Pinpoint the cell where the given text exists, returning its (X, Y) midpoint coordinate. 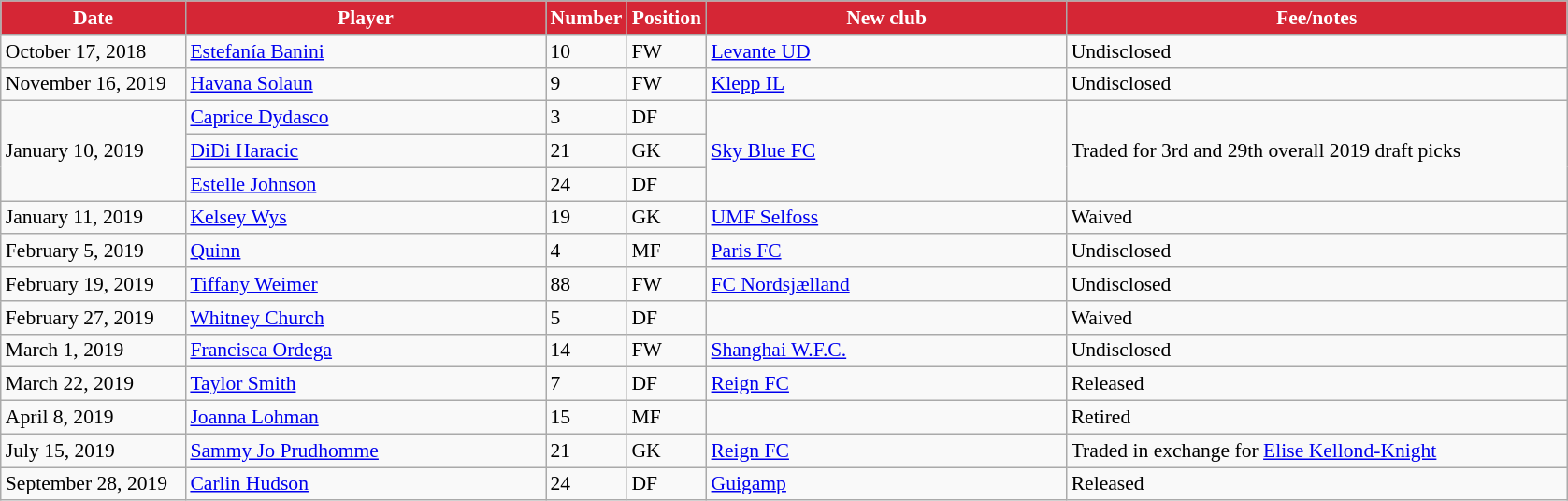
New club (886, 18)
14 (587, 351)
Player (365, 18)
Taylor Smith (365, 384)
Joanna Lohman (365, 418)
15 (587, 418)
Paris FC (886, 251)
Number (587, 18)
February 27, 2019 (94, 318)
10 (587, 51)
November 16, 2019 (94, 84)
March 1, 2019 (94, 351)
Guigamp (886, 484)
Francisca Ordega (365, 351)
Caprice Dydasco (365, 118)
Kelsey Wys (365, 218)
Whitney Church (365, 318)
Estefanía Banini (365, 51)
Fee/notes (1316, 18)
Quinn (365, 251)
January 10, 2019 (94, 151)
September 28, 2019 (94, 484)
Traded for 3rd and 29th overall 2019 draft picks (1316, 151)
DiDi Haracic (365, 151)
February 5, 2019 (94, 251)
October 17, 2018 (94, 51)
Retired (1316, 418)
UMF Selfoss (886, 218)
Traded in exchange for Elise Kellond-Knight (1316, 451)
Klepp IL (886, 84)
88 (587, 284)
July 15, 2019 (94, 451)
3 (587, 118)
Shanghai W.F.C. (886, 351)
7 (587, 384)
Levante UD (886, 51)
19 (587, 218)
9 (587, 84)
Carlin Hudson (365, 484)
Sky Blue FC (886, 151)
FC Nordsjælland (886, 284)
April 8, 2019 (94, 418)
4 (587, 251)
Havana Solaun (365, 84)
Tiffany Weimer (365, 284)
February 19, 2019 (94, 284)
January 11, 2019 (94, 218)
Date (94, 18)
5 (587, 318)
Sammy Jo Prudhomme (365, 451)
March 22, 2019 (94, 384)
Position (666, 18)
Estelle Johnson (365, 184)
